From the cell containing the given text, extract its center point as (X, Y) coordinate. 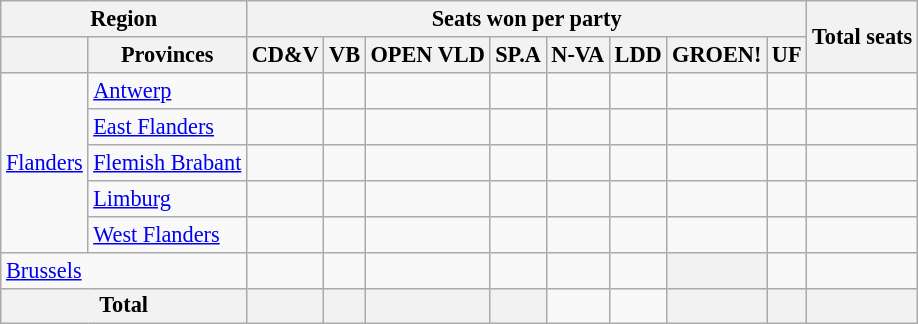
GROEN! (717, 55)
Region (124, 19)
Total (124, 306)
SP.A (518, 55)
Antwerp (168, 90)
Total seats (862, 37)
VB (344, 55)
East Flanders (168, 126)
UF (787, 55)
Limburg (168, 198)
CD&V (286, 55)
West Flanders (168, 234)
Flemish Brabant (168, 162)
Brussels (124, 270)
Flanders (44, 162)
Seats won per party (527, 19)
Provinces (168, 55)
OPEN VLD (428, 55)
LDD (638, 55)
N-VA (578, 55)
